Capture the cell that displays the provided text and extract its [x, y] central coordinate. 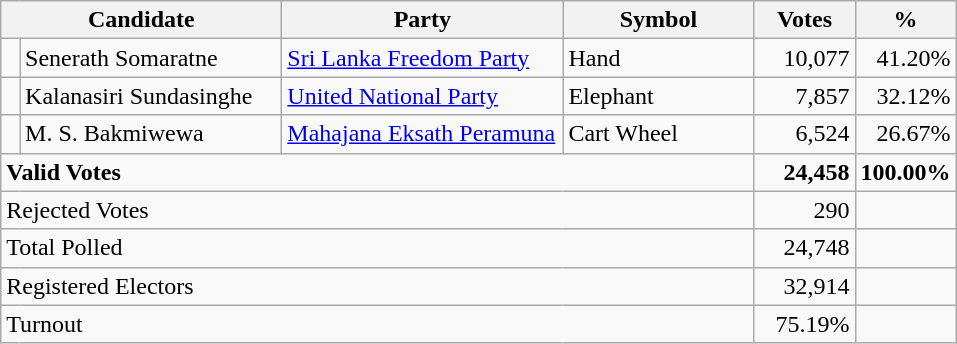
Registered Electors [378, 286]
290 [804, 210]
Cart Wheel [658, 134]
32.12% [906, 96]
Party [422, 20]
Valid Votes [378, 172]
Hand [658, 58]
Kalanasiri Sundasinghe [151, 96]
Candidate [142, 20]
Sri Lanka Freedom Party [422, 58]
Votes [804, 20]
75.19% [804, 324]
Elephant [658, 96]
32,914 [804, 286]
10,077 [804, 58]
Total Polled [378, 248]
100.00% [906, 172]
United National Party [422, 96]
41.20% [906, 58]
6,524 [804, 134]
24,748 [804, 248]
Rejected Votes [378, 210]
Turnout [378, 324]
Symbol [658, 20]
% [906, 20]
24,458 [804, 172]
Mahajana Eksath Peramuna [422, 134]
M. S. Bakmiwewa [151, 134]
Senerath Somaratne [151, 58]
7,857 [804, 96]
26.67% [906, 134]
